Return [x, y] of the center of cell containing provided text 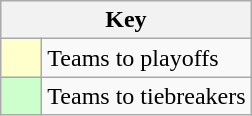
Teams to playoffs [146, 58]
Key [126, 20]
Teams to tiebreakers [146, 96]
